Output the (x, y) coordinate of the center of the cell containing the given text.  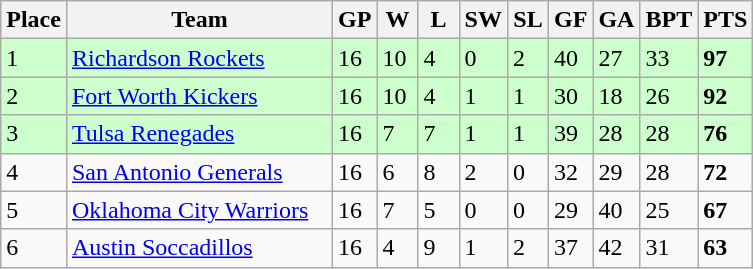
W (398, 20)
27 (616, 58)
76 (726, 134)
92 (726, 96)
GA (616, 20)
GP (355, 20)
Fort Worth Kickers (199, 96)
San Antonio Generals (199, 172)
Richardson Rockets (199, 58)
33 (669, 58)
PTS (726, 20)
42 (616, 248)
Team (199, 20)
Place (34, 20)
72 (726, 172)
Oklahoma City Warriors (199, 210)
31 (669, 248)
30 (571, 96)
39 (571, 134)
Tulsa Renegades (199, 134)
SW (483, 20)
L (438, 20)
3 (34, 134)
BPT (669, 20)
67 (726, 210)
26 (669, 96)
9 (438, 248)
Austin Soccadillos (199, 248)
97 (726, 58)
18 (616, 96)
SL (528, 20)
63 (726, 248)
8 (438, 172)
25 (669, 210)
GF (571, 20)
32 (571, 172)
37 (571, 248)
